Provide the (X, Y) coordinate of the cell's center where the given text is located.  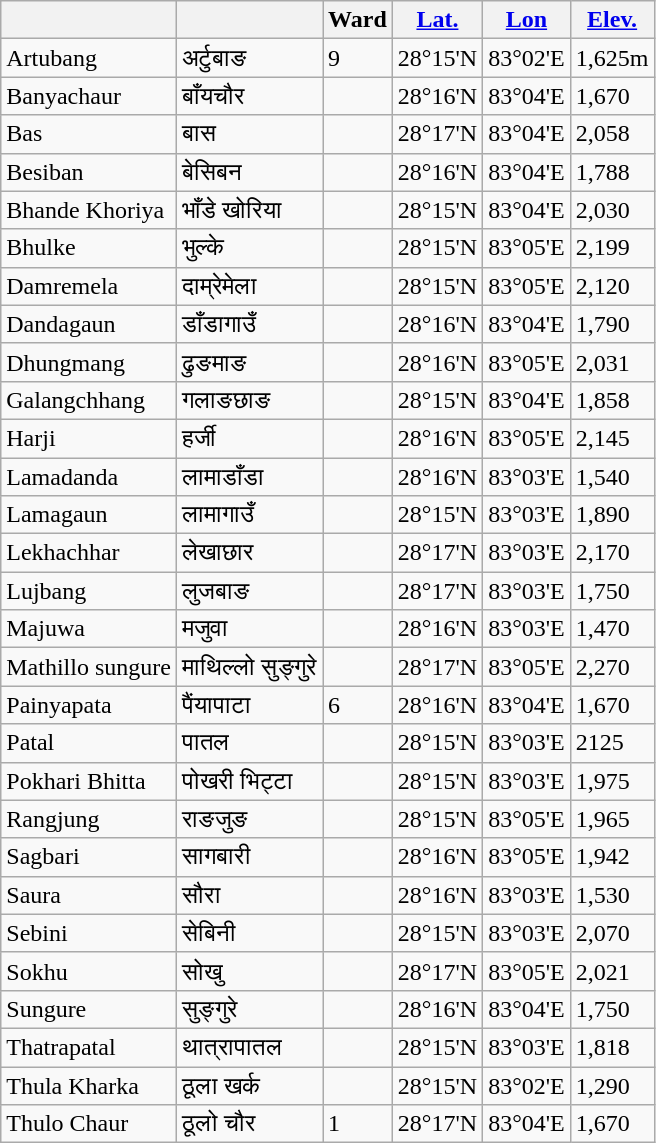
Lon (527, 20)
Bhulke (89, 248)
सागबारी (249, 857)
Artubang (89, 58)
लामाडाँडा (249, 477)
1,290 (612, 1085)
पैंयापाटा (249, 705)
1,470 (612, 629)
Lat. (437, 20)
लामागाउँ (249, 515)
सुङ्गुरे (249, 1009)
1,540 (612, 477)
1,890 (612, 515)
पोखरी भिट्टा (249, 781)
बास (249, 134)
1 (358, 1124)
2,058 (612, 134)
2125 (612, 743)
Thulo Chaur (89, 1124)
1,942 (612, 857)
2,120 (612, 286)
Painyapata (89, 705)
9 (358, 58)
राङजुङ (249, 819)
ठूलो चौर (249, 1124)
2,031 (612, 362)
बाँयचौर (249, 96)
1,788 (612, 172)
Rangjung (89, 819)
Lamadanda (89, 477)
बेसिबन (249, 172)
भुल्के (249, 248)
1,965 (612, 819)
मजुवा (249, 629)
1,625m (612, 58)
पातल (249, 743)
Besiban (89, 172)
Sagbari (89, 857)
सौरा (249, 895)
लेखाछार (249, 553)
गलाङछाङ (249, 400)
Dhungmang (89, 362)
Banyachaur (89, 96)
Sokhu (89, 971)
2,270 (612, 667)
Sebini (89, 933)
ढुङमाङ (249, 362)
अर्टुबाङ (249, 58)
डाँडागाउँ (249, 324)
भाँडे खोरिया (249, 210)
1,530 (612, 895)
2,021 (612, 971)
थात्रापातल (249, 1047)
2,199 (612, 248)
Bhande Khoriya (89, 210)
Pokhari Bhitta (89, 781)
Galangchhang (89, 400)
Thula Kharka (89, 1085)
लुजबाङ (249, 591)
Dandagaun (89, 324)
माथिल्लो सुङ्गुरे (249, 667)
Majuwa (89, 629)
2,170 (612, 553)
Sungure (89, 1009)
सेबिनी (249, 933)
1,858 (612, 400)
Mathillo sungure (89, 667)
Bas (89, 134)
6 (358, 705)
2,145 (612, 438)
1,818 (612, 1047)
Lamagaun (89, 515)
Ward (358, 20)
Lujbang (89, 591)
Thatrapatal (89, 1047)
Lekhachhar (89, 553)
Harji (89, 438)
2,070 (612, 933)
Saura (89, 895)
2,030 (612, 210)
1,975 (612, 781)
Elev. (612, 20)
हर्जी (249, 438)
सोखु (249, 971)
ठूला खर्क (249, 1085)
दाम्रेमेला (249, 286)
1,790 (612, 324)
Damremela (89, 286)
Patal (89, 743)
